Pinpoint the cell where the given text exists, returning its [x, y] midpoint coordinate. 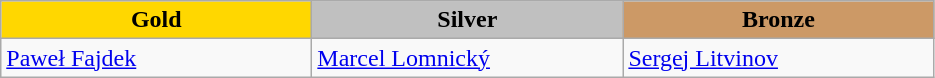
Gold [156, 20]
Paweł Fajdek [156, 58]
Marcel Lomnický [468, 58]
Silver [468, 20]
Bronze [778, 20]
Sergej Litvinov [778, 58]
